Capture the cell that displays the provided text and extract its [X, Y] central coordinate. 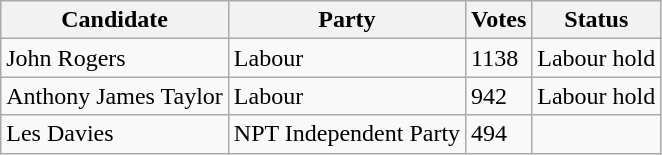
494 [499, 134]
Votes [499, 20]
1138 [499, 58]
Party [346, 20]
Candidate [115, 20]
Anthony James Taylor [115, 96]
Les Davies [115, 134]
Status [596, 20]
John Rogers [115, 58]
942 [499, 96]
NPT Independent Party [346, 134]
